Provide the [x, y] coordinate of the cell's center where the given text is located.  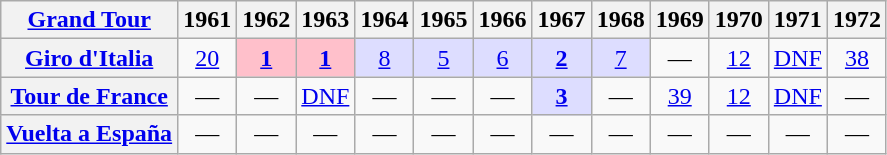
Vuelta a España [90, 134]
1963 [326, 20]
20 [208, 58]
1968 [620, 20]
1967 [562, 20]
Tour de France [90, 96]
38 [856, 58]
1971 [798, 20]
1969 [680, 20]
2 [562, 58]
1966 [502, 20]
1961 [208, 20]
8 [384, 58]
39 [680, 96]
Giro d'Italia [90, 58]
1962 [266, 20]
3 [562, 96]
1964 [384, 20]
6 [502, 58]
1965 [444, 20]
1970 [738, 20]
5 [444, 58]
7 [620, 58]
Grand Tour [90, 20]
1972 [856, 20]
